Determine the (X, Y) coordinate at the center of the cell enclosing the given text.  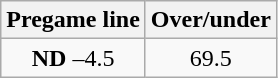
Pregame line (74, 20)
ND –4.5 (74, 58)
Over/under (210, 20)
69.5 (210, 58)
